Find where the given text appears and provide that cell's center as [X, Y] coordinate. 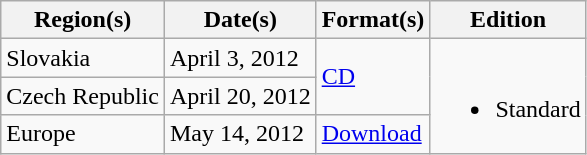
April 3, 2012 [240, 58]
Format(s) [373, 20]
Europe [83, 134]
Slovakia [83, 58]
CD [373, 77]
Czech Republic [83, 96]
Download [373, 134]
Standard [508, 96]
April 20, 2012 [240, 96]
May 14, 2012 [240, 134]
Region(s) [83, 20]
Date(s) [240, 20]
Edition [508, 20]
